Scan for the cell matching the given text and deliver its (X, Y) coordinate at center. 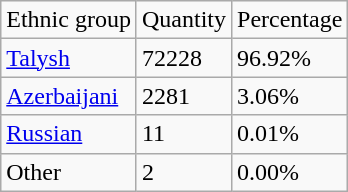
Russian (69, 134)
Talysh (69, 58)
11 (184, 134)
Percentage (290, 20)
2 (184, 172)
Other (69, 172)
3.06% (290, 96)
96.92% (290, 58)
2281 (184, 96)
72228 (184, 58)
Quantity (184, 20)
0.00% (290, 172)
Ethnic group (69, 20)
0.01% (290, 134)
Azerbaijani (69, 96)
